Determine the [x, y] coordinate at the center of the cell enclosing the given text.  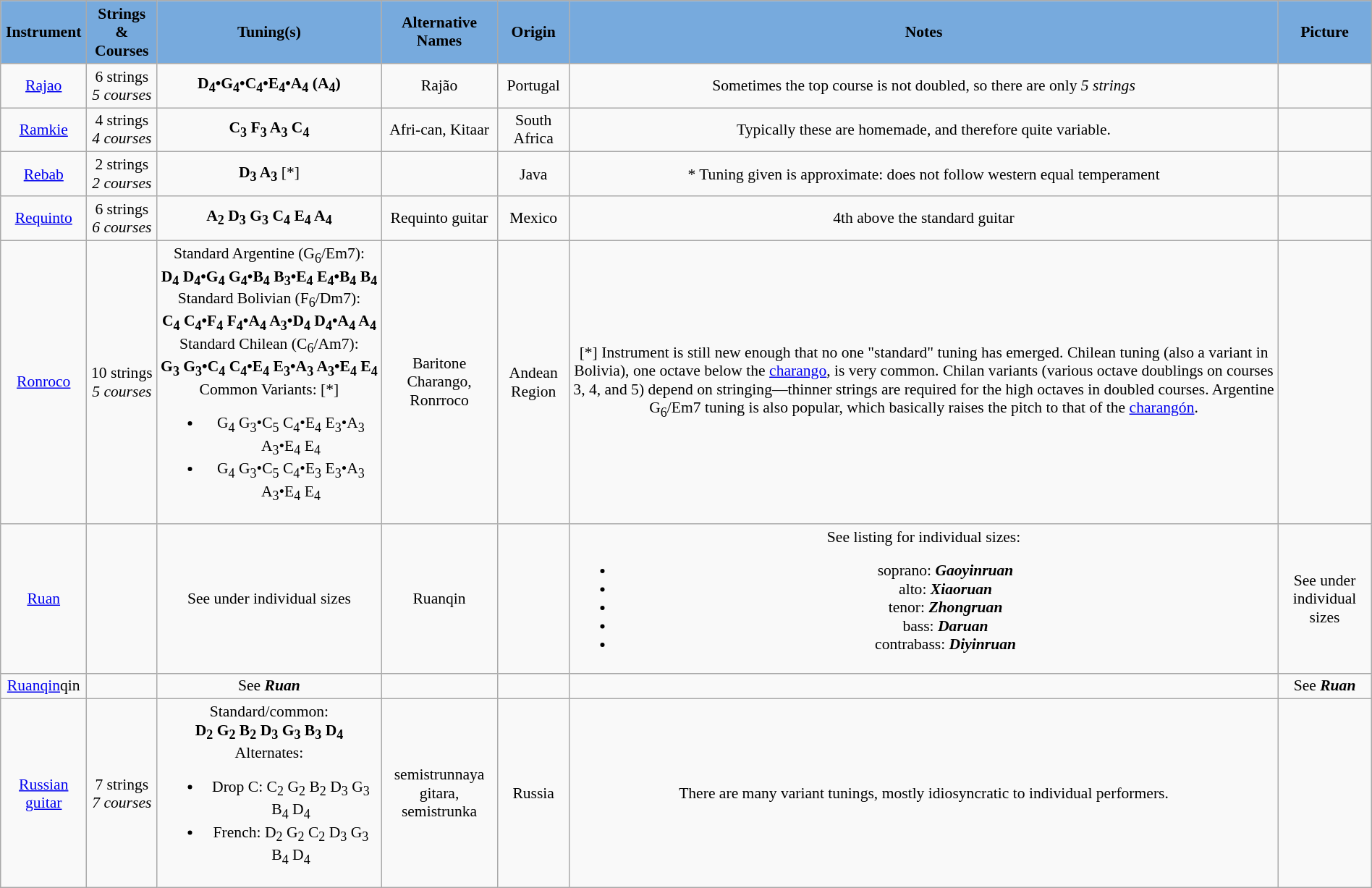
D3 A3 [*] [269, 174]
Ruan [43, 599]
6 strings6 courses [122, 219]
Ruanqinqin [43, 686]
Typically these are homemade, and therefore quite variable. [923, 129]
Russia [533, 793]
A2 D3 G3 C4 E4 A4 [269, 219]
Ronroco [43, 382]
* Tuning given is approximate: does not follow western equal temperament [923, 174]
Ruanqin [439, 599]
4 strings4 courses [122, 129]
Notes [923, 32]
C3 F3 A3 C4 [269, 129]
Sometimes the top course is not doubled, so there are only 5 strings [923, 85]
Picture [1324, 32]
Instrument [43, 32]
See listing for individual sizes:soprano: Gaoyinruanalto: Xiaoruantenor: Zhongruanbass: Daruancontrabass: Diyinruan [923, 599]
2 strings2 courses [122, 174]
4th above the standard guitar [923, 219]
6 strings5 courses [122, 85]
Russian guitar [43, 793]
Ramkie [43, 129]
7 strings7 courses [122, 793]
Baritone Charango,Ronrroco [439, 382]
D4•G4•C4•E4•A4 (A4) [269, 85]
There are many variant tunings, mostly idiosyncratic to individual performers. [923, 793]
Standard/common:D2 G2 B2 D3 G3 B3 D4Alternates:Drop C: C2 G2 B2 D3 G3 B4 D4French: D2 G2 C2 D3 G3 B4 D4 [269, 793]
Rajao [43, 85]
Strings & Courses [122, 32]
Portugal [533, 85]
Tuning(s) [269, 32]
Alternative Names [439, 32]
Java [533, 174]
semistrunnaya gitara, semistrunka [439, 793]
Rajão [439, 85]
10 strings5 courses [122, 382]
Mexico [533, 219]
Rebab [43, 174]
Requinto guitar [439, 219]
Andean Region [533, 382]
South Africa [533, 129]
Afri-can, Kitaar [439, 129]
Origin [533, 32]
Requinto [43, 219]
